Return (X, Y) of the center of cell containing provided text 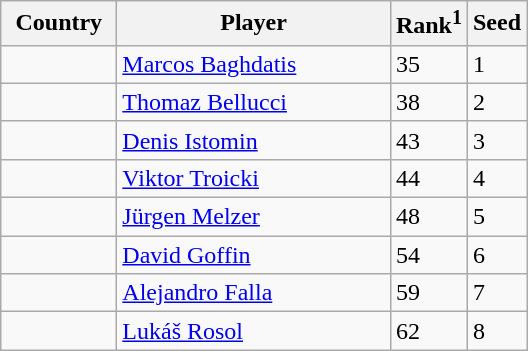
4 (496, 178)
62 (428, 331)
6 (496, 255)
1 (496, 64)
7 (496, 293)
38 (428, 102)
35 (428, 64)
David Goffin (254, 255)
Denis Istomin (254, 140)
Thomaz Bellucci (254, 102)
54 (428, 255)
44 (428, 178)
43 (428, 140)
Marcos Baghdatis (254, 64)
48 (428, 217)
Viktor Troicki (254, 178)
3 (496, 140)
5 (496, 217)
Player (254, 24)
Alejandro Falla (254, 293)
59 (428, 293)
Jürgen Melzer (254, 217)
Rank1 (428, 24)
2 (496, 102)
Seed (496, 24)
Lukáš Rosol (254, 331)
Country (59, 24)
8 (496, 331)
